Identify which cell holds the provided text, then report its [X, Y] central coordinate. 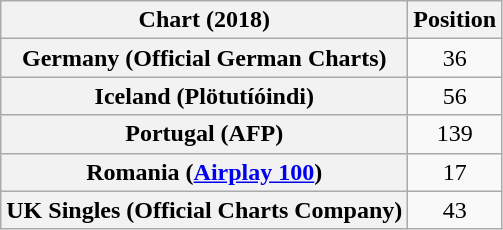
UK Singles (Official Charts Company) [204, 210]
43 [455, 210]
36 [455, 58]
Position [455, 20]
Chart (2018) [204, 20]
56 [455, 96]
Germany (Official German Charts) [204, 58]
139 [455, 134]
17 [455, 172]
Portugal (AFP) [204, 134]
Iceland (Plötutíóindi) [204, 96]
Romania (Airplay 100) [204, 172]
